Extract the [X, Y] coordinate from the center of the cell holding the provided text.  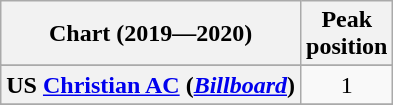
Peakposition [347, 34]
1 [347, 85]
US Christian AC (Billboard) [151, 85]
Chart (2019—2020) [151, 34]
